Scan for the cell matching the given text and deliver its [X, Y] coordinate at center. 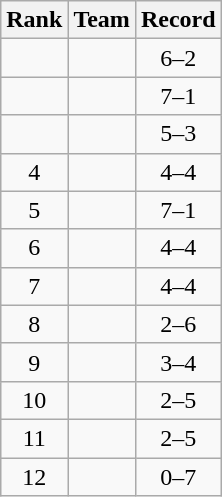
2–6 [178, 324]
5–3 [178, 134]
0–7 [178, 477]
3–4 [178, 362]
9 [34, 362]
Team [102, 20]
12 [34, 477]
6–2 [178, 58]
8 [34, 324]
11 [34, 438]
10 [34, 400]
4 [34, 172]
Record [178, 20]
7 [34, 286]
5 [34, 210]
6 [34, 248]
Rank [34, 20]
